Capture the cell that displays the provided text and extract its (x, y) central coordinate. 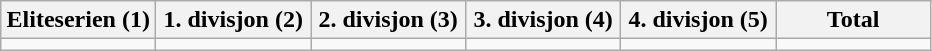
3. divisjon (4) (544, 20)
Eliteserien (1) (78, 20)
Total (854, 20)
2. divisjon (3) (388, 20)
1. divisjon (2) (234, 20)
4. divisjon (5) (698, 20)
